Identify which cell holds the provided text, then report its (x, y) central coordinate. 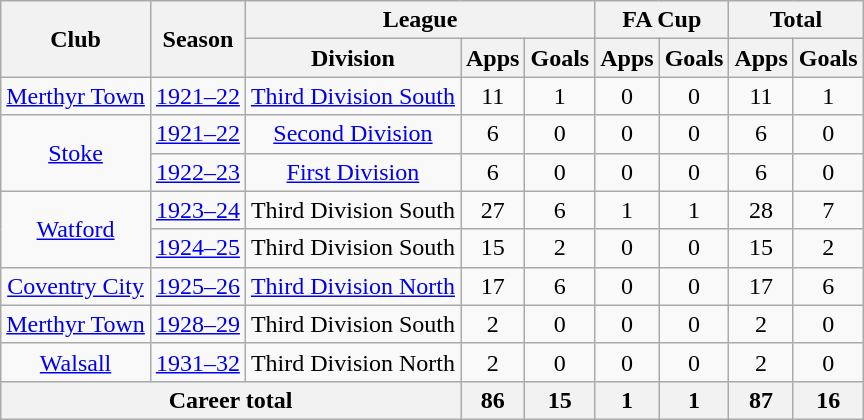
First Division (352, 172)
FA Cup (662, 20)
7 (828, 210)
87 (761, 400)
27 (492, 210)
Walsall (76, 362)
28 (761, 210)
1924–25 (198, 248)
1928–29 (198, 324)
Season (198, 39)
1922–23 (198, 172)
1931–32 (198, 362)
League (420, 20)
86 (492, 400)
Total (796, 20)
Watford (76, 229)
1925–26 (198, 286)
1923–24 (198, 210)
Club (76, 39)
16 (828, 400)
Division (352, 58)
Coventry City (76, 286)
Second Division (352, 134)
Career total (231, 400)
Stoke (76, 153)
